Determine the [x, y] coordinate at the center of the cell enclosing the given text.  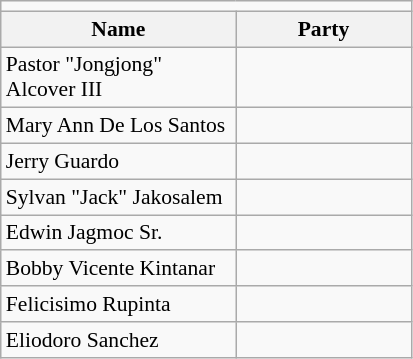
Felicisimo Rupinta [118, 304]
Mary Ann De Los Santos [118, 126]
Bobby Vicente Kintanar [118, 269]
Name [118, 29]
Sylvan "Jack" Jakosalem [118, 197]
Pastor "Jongjong" Alcover III [118, 78]
Eliodoro Sanchez [118, 340]
Edwin Jagmoc Sr. [118, 233]
Party [324, 29]
Jerry Guardo [118, 162]
